Extract the (x, y) coordinate from the center of the cell holding the provided text.  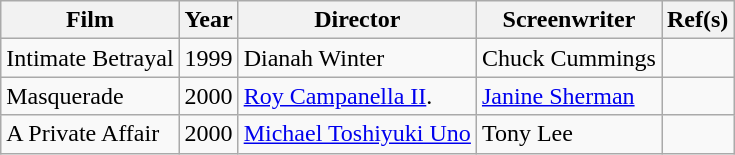
Intimate Betrayal (90, 58)
Chuck Cummings (568, 58)
Tony Lee (568, 134)
Screenwriter (568, 20)
Ref(s) (698, 20)
1999 (208, 58)
Roy Campanella II. (357, 96)
Director (357, 20)
Film (90, 20)
Dianah Winter (357, 58)
Michael Toshiyuki Uno (357, 134)
Janine Sherman (568, 96)
A Private Affair (90, 134)
Year (208, 20)
Masquerade (90, 96)
